Provide the [x, y] coordinate of the cell's center where the given text is located.  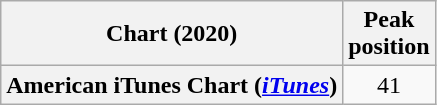
Peak position [389, 34]
41 [389, 85]
American iTunes Chart (iTunes) [172, 85]
Chart (2020) [172, 34]
